Pinpoint the cell where the given text exists, returning its [X, Y] midpoint coordinate. 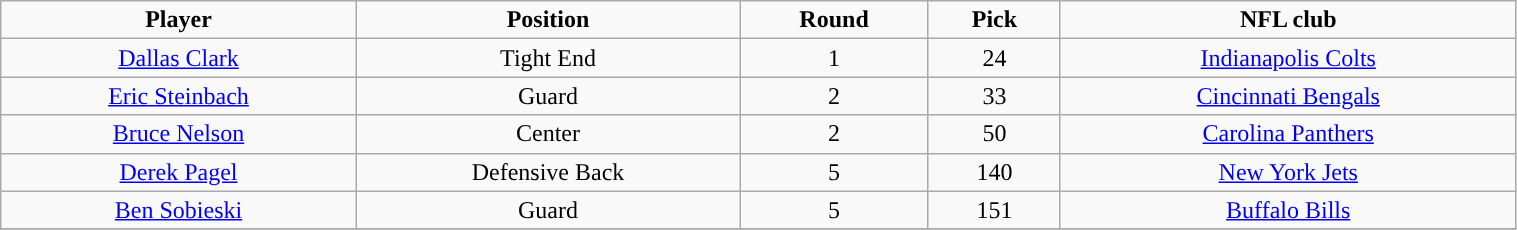
Center [548, 134]
Round [834, 20]
33 [994, 96]
Dallas Clark [179, 58]
Ben Sobieski [179, 210]
Derek Pagel [179, 172]
Tight End [548, 58]
Position [548, 20]
24 [994, 58]
Eric Steinbach [179, 96]
50 [994, 134]
Cincinnati Bengals [1288, 96]
Carolina Panthers [1288, 134]
151 [994, 210]
Bruce Nelson [179, 134]
Indianapolis Colts [1288, 58]
140 [994, 172]
Pick [994, 20]
NFL club [1288, 20]
Defensive Back [548, 172]
Buffalo Bills [1288, 210]
1 [834, 58]
New York Jets [1288, 172]
Player [179, 20]
